For the text-containing cell, return its midpoint in [x, y] coordinate format. 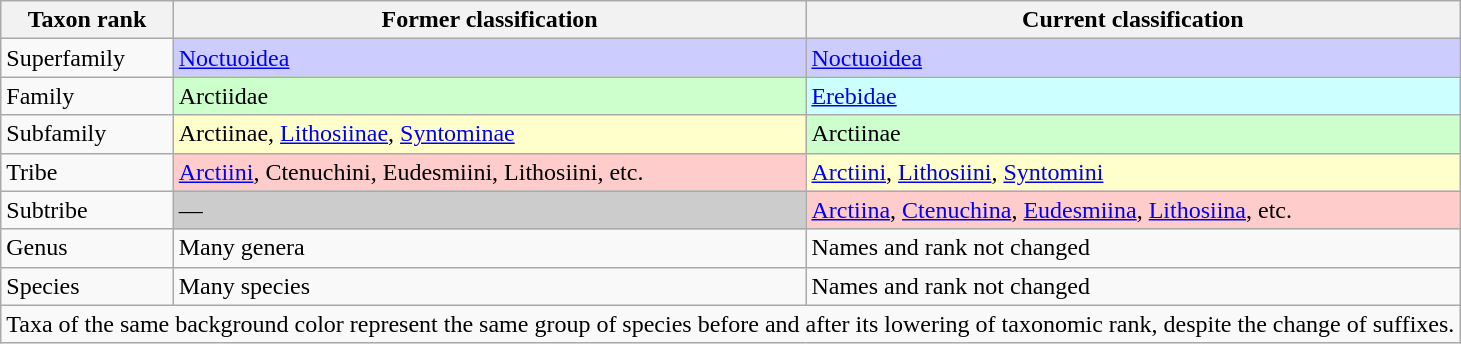
Subfamily [87, 134]
Former classification [490, 20]
Taxon rank [87, 20]
Species [87, 286]
Erebidae [1133, 96]
Superfamily [87, 58]
Arctiina, Ctenuchina, Eudesmiina, Lithosiina, etc. [1133, 210]
— [490, 210]
Arctiidae [490, 96]
Family [87, 96]
Tribe [87, 172]
Current classification [1133, 20]
Arctiini, Ctenuchini, Eudesmiini, Lithosiini, etc. [490, 172]
Many species [490, 286]
Many genera [490, 248]
Arctiinae [1133, 134]
Arctiini, Lithosiini, Syntomini [1133, 172]
Genus [87, 248]
Subtribe [87, 210]
Arctiinae, Lithosiinae, Syntominae [490, 134]
